Identify which cell holds the provided text, then report its [x, y] central coordinate. 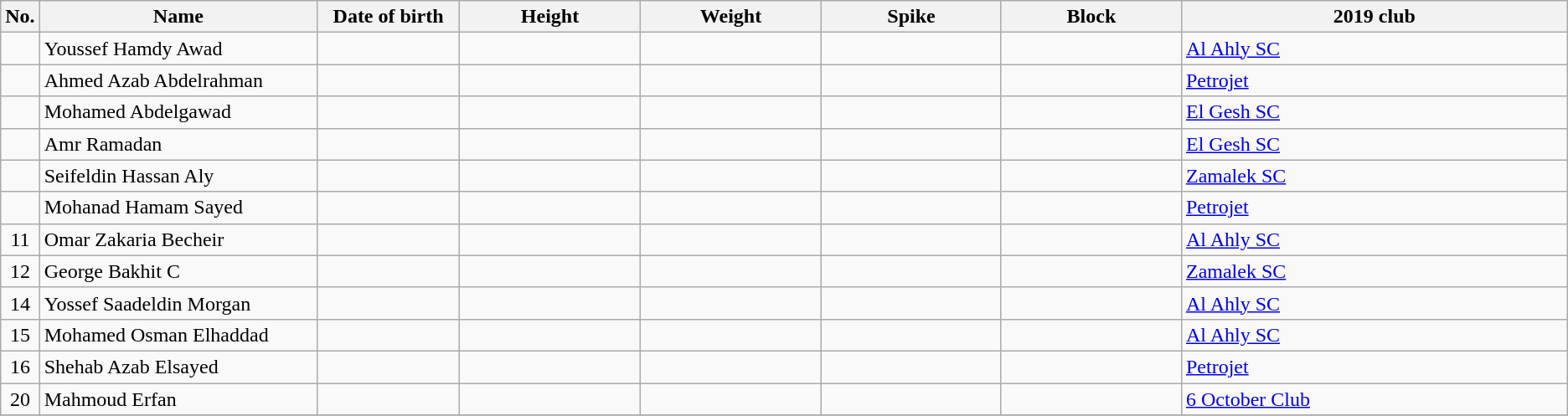
Shehab Azab Elsayed [178, 367]
Mohanad Hamam Sayed [178, 208]
Omar Zakaria Becheir [178, 239]
16 [20, 367]
Height [550, 17]
Mahmoud Erfan [178, 399]
Amr Ramadan [178, 144]
Ahmed Azab Abdelrahman [178, 80]
15 [20, 335]
Mohamed Abdelgawad [178, 112]
12 [20, 271]
6 October Club [1374, 399]
20 [20, 399]
Weight [730, 17]
Date of birth [388, 17]
Seifeldin Hassan Aly [178, 176]
Yossef Saadeldin Morgan [178, 303]
Mohamed Osman Elhaddad [178, 335]
George Bakhit C [178, 271]
Name [178, 17]
14 [20, 303]
Spike [911, 17]
Block [1091, 17]
Youssef Hamdy Awad [178, 49]
No. [20, 17]
11 [20, 239]
2019 club [1374, 17]
